Scan for the cell matching the given text and deliver its [x, y] coordinate at center. 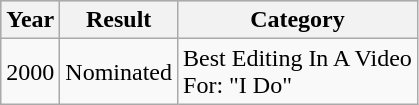
Nominated [119, 72]
2000 [30, 72]
Category [298, 20]
Best Editing In A Video For: "I Do" [298, 72]
Year [30, 20]
Result [119, 20]
